Find where the given text appears and provide that cell's center as (x, y) coordinate. 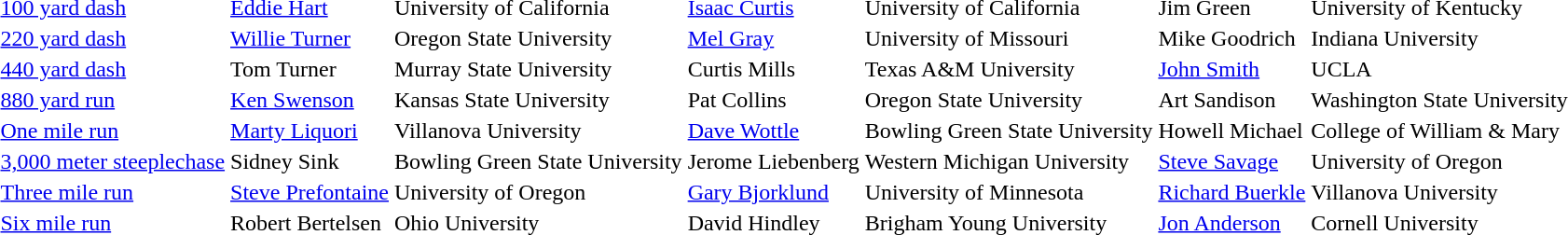
Ken Swenson (309, 100)
Willie Turner (309, 38)
Steve Prefontaine (309, 192)
Murray State University (539, 69)
Pat Collins (774, 100)
John Smith (1232, 69)
Art Sandison (1232, 100)
Jerome Liebenberg (774, 161)
Mel Gray (774, 38)
Tom Turner (309, 69)
Steve Savage (1232, 161)
Mike Goodrich (1232, 38)
University of Missouri (1009, 38)
Kansas State University (539, 100)
Western Michigan University (1009, 161)
Curtis Mills (774, 69)
Dave Wottle (774, 131)
Villanova University (539, 131)
Texas A&M University (1009, 69)
University of Minnesota (1009, 192)
Howell Michael (1232, 131)
University of Oregon (539, 192)
Gary Bjorklund (774, 192)
Sidney Sink (309, 161)
Marty Liquori (309, 131)
Richard Buerkle (1232, 192)
